Determine the (x, y) coordinate at the center of the cell enclosing the given text.  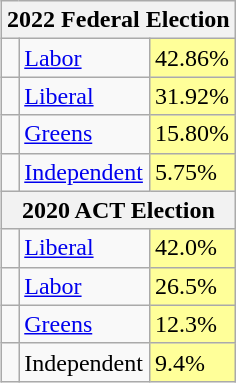
42.86% (192, 58)
42.0% (192, 248)
12.3% (192, 324)
9.4% (192, 362)
15.80% (192, 134)
26.5% (192, 286)
2020 ACT Election (119, 210)
31.92% (192, 96)
2022 Federal Election (119, 20)
5.75% (192, 172)
